Pinpoint the cell where the given text exists, returning its [x, y] midpoint coordinate. 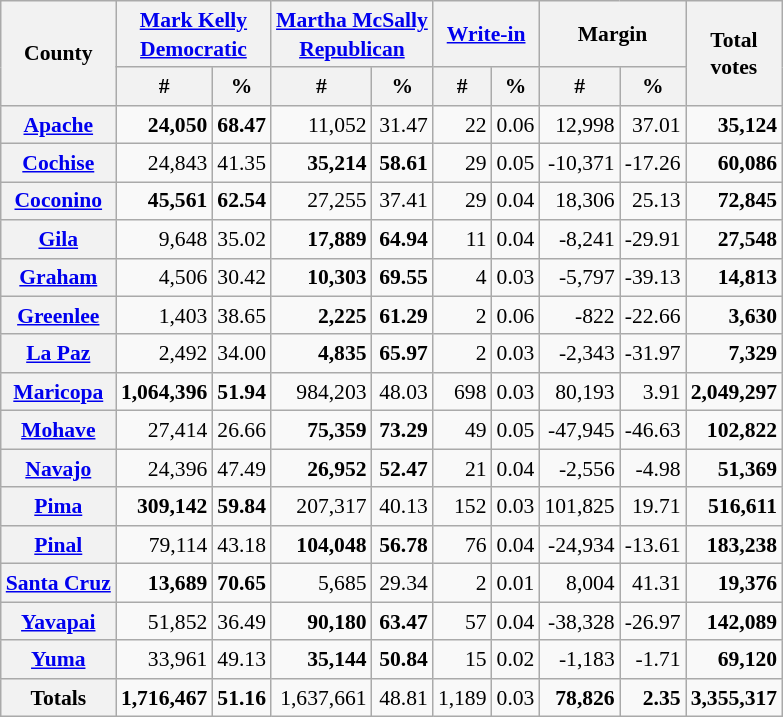
-10,371 [579, 163]
75,359 [322, 430]
37.41 [402, 201]
35.02 [242, 239]
1,637,661 [322, 698]
58.61 [402, 163]
25.13 [653, 201]
37.01 [653, 125]
3.91 [653, 392]
52.47 [402, 468]
80,193 [579, 392]
207,317 [322, 507]
-29.91 [653, 239]
14,813 [734, 277]
76 [462, 545]
516,611 [734, 507]
Pinal [58, 545]
-8,241 [579, 239]
698 [462, 392]
Greenlee [58, 316]
Yavapai [58, 621]
41.35 [242, 163]
309,142 [164, 507]
-2,556 [579, 468]
70.65 [242, 583]
Apache [58, 125]
Totalvotes [734, 53]
-1.71 [653, 659]
17,889 [322, 239]
27,548 [734, 239]
48.81 [402, 698]
Graham [58, 277]
3,355,317 [734, 698]
11 [462, 239]
12,998 [579, 125]
-31.97 [653, 354]
50.84 [402, 659]
43.18 [242, 545]
-22.66 [653, 316]
Cochise [58, 163]
59.84 [242, 507]
41.31 [653, 583]
Margin [612, 34]
La Paz [58, 354]
5,685 [322, 583]
15 [462, 659]
72,845 [734, 201]
19.71 [653, 507]
48.03 [402, 392]
9,648 [164, 239]
18,306 [579, 201]
-13.61 [653, 545]
64.94 [402, 239]
79,114 [164, 545]
19,376 [734, 583]
Santa Cruz [58, 583]
35,214 [322, 163]
-822 [579, 316]
-47,945 [579, 430]
4 [462, 277]
30.42 [242, 277]
0.01 [516, 583]
68.47 [242, 125]
51,852 [164, 621]
61.29 [402, 316]
49.13 [242, 659]
24,050 [164, 125]
22 [462, 125]
104,048 [322, 545]
Write-in [486, 34]
-2,343 [579, 354]
Totals [58, 698]
36.49 [242, 621]
-4.98 [653, 468]
2,492 [164, 354]
-38,328 [579, 621]
Gila [58, 239]
-5,797 [579, 277]
-17.26 [653, 163]
0.02 [516, 659]
49 [462, 430]
Martha McSallyRepublican [352, 34]
8,004 [579, 583]
4,835 [322, 354]
51.16 [242, 698]
34.00 [242, 354]
2,049,297 [734, 392]
69.55 [402, 277]
51.94 [242, 392]
1,064,396 [164, 392]
31.47 [402, 125]
51,369 [734, 468]
57 [462, 621]
-24,934 [579, 545]
45,561 [164, 201]
11,052 [322, 125]
35,124 [734, 125]
90,180 [322, 621]
65.97 [402, 354]
-1,183 [579, 659]
-39.13 [653, 277]
27,255 [322, 201]
984,203 [322, 392]
3,630 [734, 316]
78,826 [579, 698]
26.66 [242, 430]
10,303 [322, 277]
Yuma [58, 659]
Navajo [58, 468]
62.54 [242, 201]
142,089 [734, 621]
56.78 [402, 545]
33,961 [164, 659]
60,086 [734, 163]
102,822 [734, 430]
40.13 [402, 507]
Mohave [58, 430]
1,716,467 [164, 698]
26,952 [322, 468]
2.35 [653, 698]
-26.97 [653, 621]
1,189 [462, 698]
29.34 [402, 583]
Mark KellyDemocratic [194, 34]
24,396 [164, 468]
27,414 [164, 430]
35,144 [322, 659]
Maricopa [58, 392]
183,238 [734, 545]
13,689 [164, 583]
2,225 [322, 316]
Pima [58, 507]
38.65 [242, 316]
1,403 [164, 316]
-46.63 [653, 430]
152 [462, 507]
69,120 [734, 659]
7,329 [734, 354]
24,843 [164, 163]
101,825 [579, 507]
47.49 [242, 468]
21 [462, 468]
63.47 [402, 621]
Coconino [58, 201]
County [58, 53]
4,506 [164, 277]
73.29 [402, 430]
